Extract the (x, y) coordinate from the center of the cell holding the provided text.  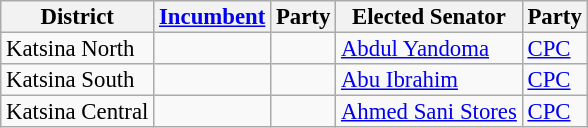
Katsina South (78, 80)
Katsina North (78, 49)
Abu Ibrahim (430, 80)
Incumbent (212, 17)
District (78, 17)
Ahmed Sani Stores (430, 112)
Elected Senator (430, 17)
Abdul Yandoma (430, 49)
Katsina Central (78, 112)
